Scan for the cell matching the given text and deliver its (x, y) coordinate at center. 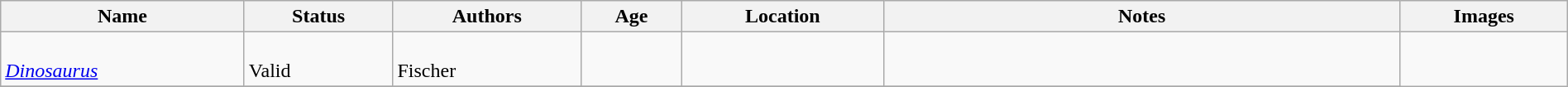
Status (318, 17)
Authors (487, 17)
Notes (1141, 17)
Location (782, 17)
Dinosaurus (122, 60)
Valid (318, 60)
Images (1484, 17)
Fischer (487, 60)
Name (122, 17)
Age (631, 17)
